For the text-containing cell, return its midpoint in (X, Y) coordinate format. 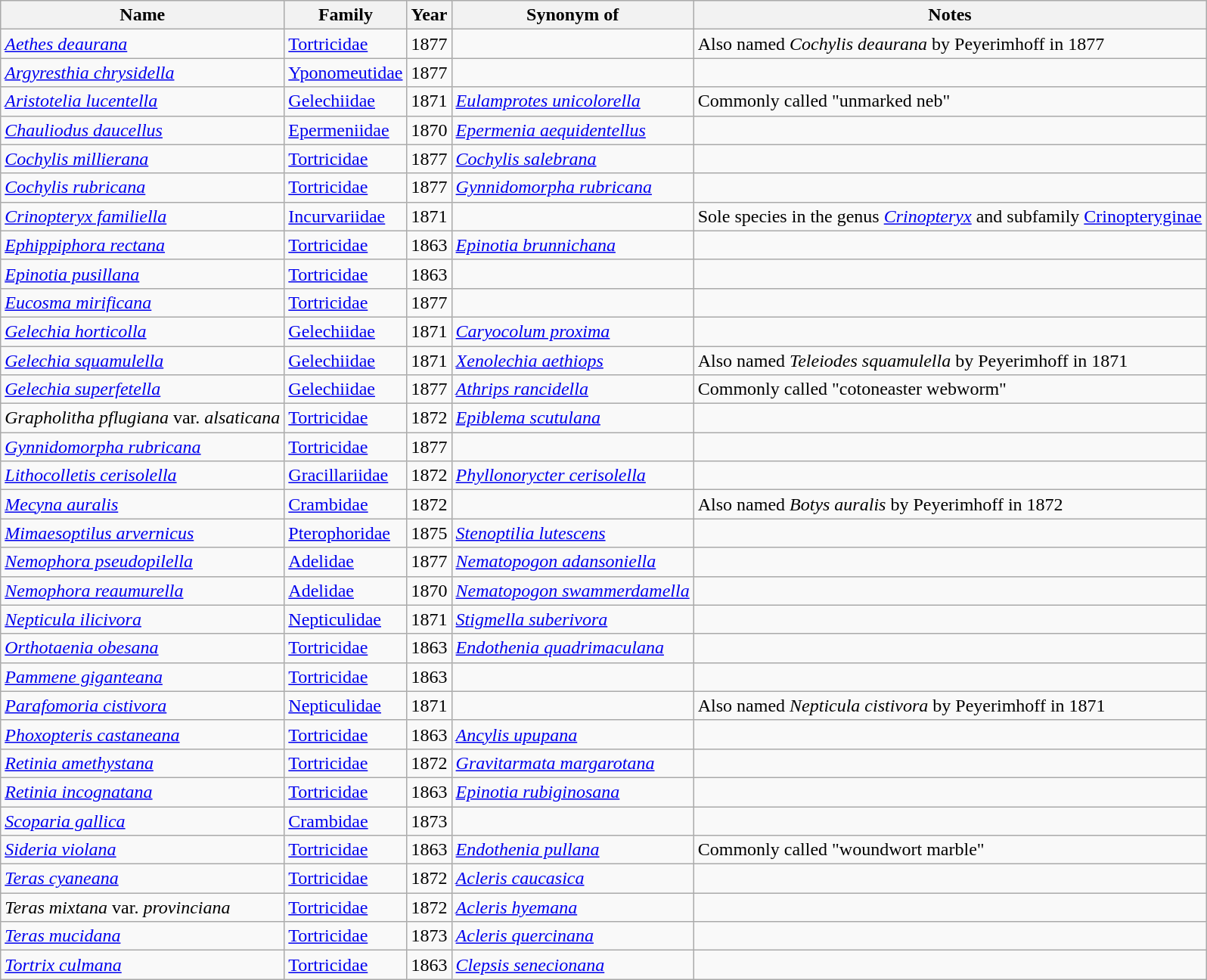
Name (142, 15)
Ephippiphora rectana (142, 245)
Gravitarmata margarotana (572, 763)
Nemophora pseudopilella (142, 562)
Argyresthia chrysidella (142, 73)
Epermenia aequidentellus (572, 130)
Mimaesoptilus arvernicus (142, 533)
Yponomeutidae (346, 73)
Athrips rancidella (572, 389)
Epermeniidae (346, 130)
Nematopogon adansoniella (572, 562)
Epinotia brunnichana (572, 245)
Grapholitha pflugiana var. alsaticana (142, 418)
Acleris hyemana (572, 907)
Scoparia gallica (142, 820)
Parafomoria cistivora (142, 706)
Lithocolletis cerisolella (142, 476)
Crinopteryx familiella (142, 216)
Acleris caucasica (572, 879)
Phyllonorycter cerisolella (572, 476)
Aethes deaurana (142, 44)
Epinotia rubiginosana (572, 792)
Phoxopteris castaneana (142, 734)
Caryocolum proxima (572, 331)
Year (430, 15)
Teras mucidana (142, 936)
Acleris quercinana (572, 936)
Epiblema scutulana (572, 418)
Tortrix culmana (142, 965)
Synonym of (572, 15)
Also named Botys auralis by Peyerimhoff in 1872 (950, 504)
Pterophoridae (346, 533)
Gelechia horticolla (142, 331)
Commonly called "woundwort marble" (950, 850)
Stigmella suberivora (572, 619)
Endothenia pullana (572, 850)
Family (346, 15)
Ancylis upupana (572, 734)
Cochylis rubricana (142, 188)
Chauliodus daucellus (142, 130)
Teras mixtana var. provinciana (142, 907)
Mecyna auralis (142, 504)
Orthotaenia obesana (142, 648)
Retinia incognatana (142, 792)
1875 (430, 533)
Nemophora reaumurella (142, 591)
Also named Teleiodes squamulella by Peyerimhoff in 1871 (950, 361)
Teras cyaneana (142, 879)
Gracillariidae (346, 476)
Retinia amethystana (142, 763)
Commonly called "unmarked neb" (950, 101)
Clepsis senecionana (572, 965)
Pammene giganteana (142, 677)
Aristotelia lucentella (142, 101)
Sideria violana (142, 850)
Nematopogon swammerdamella (572, 591)
Nepticula ilicivora (142, 619)
Xenolechia aethiops (572, 361)
Epinotia pusillana (142, 274)
Also named Cochylis deaurana by Peyerimhoff in 1877 (950, 44)
Gelechia squamulella (142, 361)
Cochylis millierana (142, 159)
Sole species in the genus Crinopteryx and subfamily Crinopteryginae (950, 216)
Gelechia superfetella (142, 389)
Cochylis salebrana (572, 159)
Incurvariidae (346, 216)
Eucosma mirificana (142, 302)
Endothenia quadrimaculana (572, 648)
Eulamprotes unicolorella (572, 101)
Also named Nepticula cistivora by Peyerimhoff in 1871 (950, 706)
Commonly called "cotoneaster webworm" (950, 389)
Notes (950, 15)
Stenoptilia lutescens (572, 533)
